Identify which cell holds the provided text, then report its (X, Y) central coordinate. 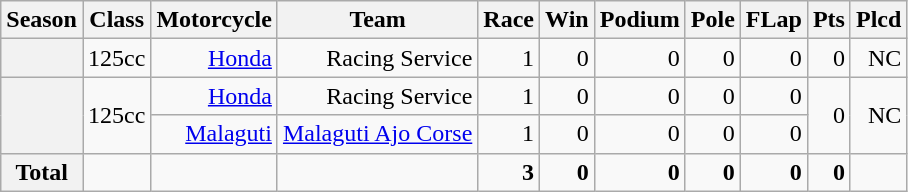
Plcd (878, 20)
3 (509, 172)
FLap (774, 20)
Race (509, 20)
Season (42, 20)
Malaguti (214, 134)
Malaguti Ajo Corse (377, 134)
Pole (712, 20)
Pts (828, 20)
Podium (640, 20)
Total (42, 172)
Team (377, 20)
Win (568, 20)
Motorcycle (214, 20)
Class (116, 20)
